Output the (x, y) coordinate of the center of the cell containing the given text.  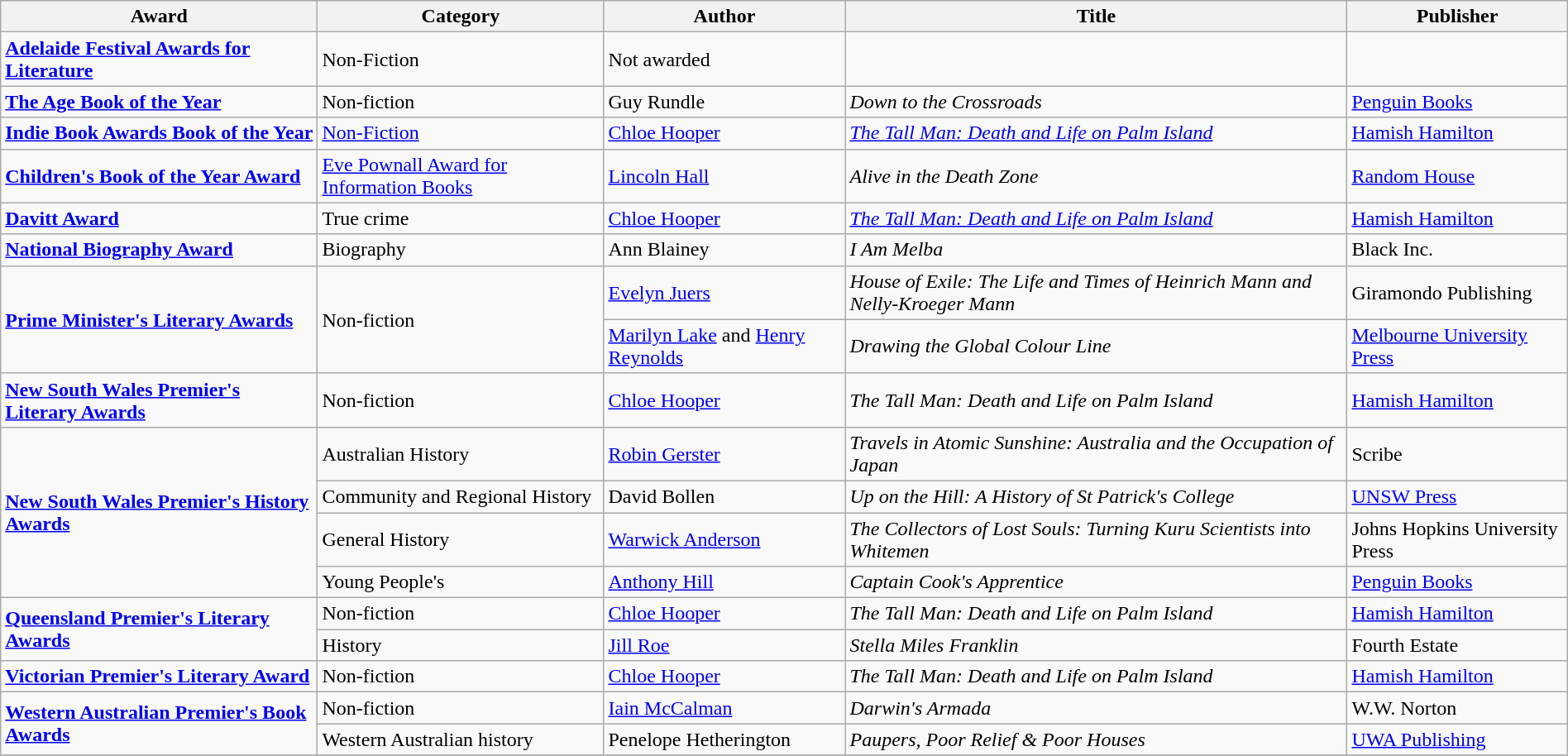
Penelope Hetherington (724, 739)
The Age Book of the Year (159, 102)
Children's Book of the Year Award (159, 175)
Prime Minister's Literary Awards (159, 319)
Giramondo Publishing (1457, 293)
Title (1097, 17)
I Am Melba (1097, 250)
Guy Rundle (724, 102)
Award (159, 17)
David Bollen (724, 496)
Category (461, 17)
Marilyn Lake and Henry Reynolds (724, 346)
Random House (1457, 175)
The Collectors of Lost Souls: Turning Kuru Scientists into Whitemen (1097, 539)
Davitt Award (159, 218)
Paupers, Poor Relief & Poor Houses (1097, 739)
Down to the Crossroads (1097, 102)
Jill Roe (724, 645)
Eve Pownall Award for Information Books (461, 175)
Up on the Hill: A History of St Patrick's College (1097, 496)
Robin Gerster (724, 453)
National Biography Award (159, 250)
Johns Hopkins University Press (1457, 539)
History (461, 645)
Victorian Premier's Literary Award (159, 677)
Darwin's Armada (1097, 708)
Melbourne University Press (1457, 346)
Lincoln Hall (724, 175)
Captain Cook's Apprentice (1097, 582)
Ann Blainey (724, 250)
Indie Book Awards Book of the Year (159, 133)
UNSW Press (1457, 496)
Iain McCalman (724, 708)
Drawing the Global Colour Line (1097, 346)
Publisher (1457, 17)
Black Inc. (1457, 250)
General History (461, 539)
Warwick Anderson (724, 539)
Anthony Hill (724, 582)
UWA Publishing (1457, 739)
Not awarded (724, 60)
New South Wales Premier's Literary Awards (159, 400)
Australian History (461, 453)
Author (724, 17)
Western Australian Premier's Book Awards (159, 724)
Fourth Estate (1457, 645)
Travels in Atomic Sunshine: Australia and the Occupation of Japan (1097, 453)
New South Wales Premier's History Awards (159, 512)
Alive in the Death Zone (1097, 175)
True crime (461, 218)
Community and Regional History (461, 496)
W.W. Norton (1457, 708)
Adelaide Festival Awards for Literature (159, 60)
Queensland Premier's Literary Awards (159, 629)
Stella Miles Franklin (1097, 645)
Scribe (1457, 453)
Evelyn Juers (724, 293)
Western Australian history (461, 739)
Biography (461, 250)
Young People's (461, 582)
House of Exile: The Life and Times of Heinrich Mann and Nelly-Kroeger Mann (1097, 293)
